Capture the cell that displays the provided text and extract its (X, Y) central coordinate. 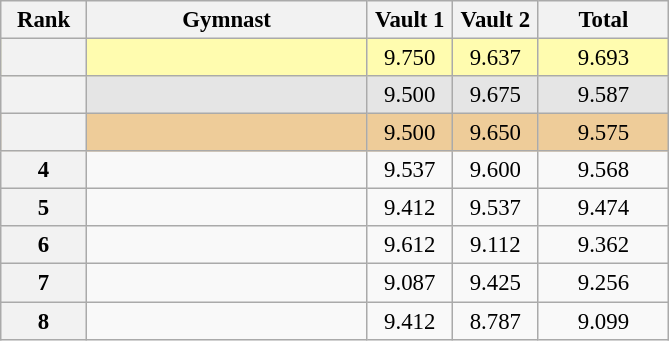
8 (44, 321)
5 (44, 208)
9.675 (496, 95)
6 (44, 245)
9.693 (604, 58)
9.612 (410, 245)
Total (604, 20)
Rank (44, 20)
Vault 2 (496, 20)
9.575 (604, 133)
9.112 (496, 245)
9.568 (604, 170)
7 (44, 283)
9.637 (496, 58)
9.650 (496, 133)
9.600 (496, 170)
Gymnast (226, 20)
9.474 (604, 208)
9.750 (410, 58)
Vault 1 (410, 20)
8.787 (496, 321)
9.362 (604, 245)
4 (44, 170)
9.099 (604, 321)
9.587 (604, 95)
9.425 (496, 283)
9.256 (604, 283)
9.087 (410, 283)
